Identify which cell holds the provided text, then report its (X, Y) central coordinate. 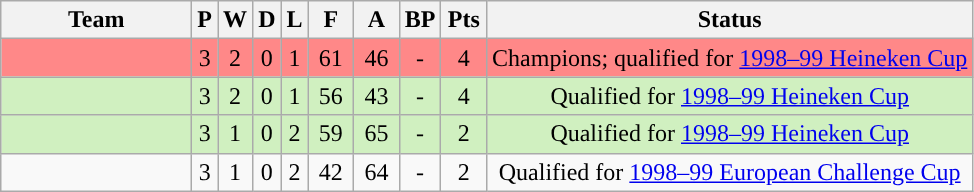
Status (730, 20)
65 (377, 134)
59 (331, 134)
42 (331, 172)
61 (331, 58)
A (377, 20)
Pts (464, 20)
Qualified for 1998–99 European Challenge Cup (730, 172)
D (267, 20)
BP (420, 20)
43 (377, 96)
Champions; qualified for 1998–99 Heineken Cup (730, 58)
L (294, 20)
46 (377, 58)
P (205, 20)
F (331, 20)
56 (331, 96)
Team (96, 20)
W (236, 20)
64 (377, 172)
